Determine the [X, Y] coordinate at the center of the cell enclosing the given text.  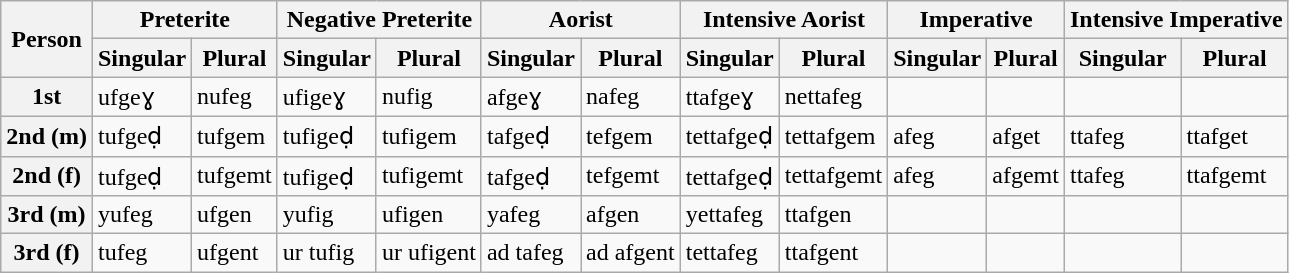
afgen [631, 215]
tufeg [142, 253]
Intensive Aorist [784, 20]
Aorist [580, 20]
2nd (f) [47, 176]
3rd (f) [47, 253]
tufigem [428, 136]
Intensive Imperative [1176, 20]
nafeg [631, 97]
afgemt [1026, 176]
yufig [326, 215]
ufgent [235, 253]
tufgem [235, 136]
yufeg [142, 215]
ur tufig [326, 253]
nufeg [235, 97]
3rd (m) [47, 215]
ttafgen [833, 215]
nufig [428, 97]
nettafeg [833, 97]
afget [1026, 136]
ttafgent [833, 253]
2nd (m) [47, 136]
afgeɣ [530, 97]
ufgen [235, 215]
Negative Preterite [379, 20]
ur ufigent [428, 253]
yettafeg [730, 215]
1st [47, 97]
Imperative [976, 20]
ufigeɣ [326, 97]
tefgemt [631, 176]
ttafgemt [1234, 176]
tettafgemt [833, 176]
ad tafeg [530, 253]
tufgemt [235, 176]
ad afgent [631, 253]
tettafgem [833, 136]
ttafget [1234, 136]
ufigen [428, 215]
Person [47, 39]
ufgeɣ [142, 97]
Preterite [184, 20]
tufigemt [428, 176]
tettafeg [730, 253]
ttafgeɣ [730, 97]
tefgem [631, 136]
yafeg [530, 215]
